Scan for the cell matching the given text and deliver its (x, y) coordinate at center. 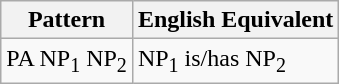
PA NP1 NP2 (67, 61)
English Equivalent (235, 20)
Pattern (67, 20)
NP1 is/has NP2 (235, 61)
